Detect which cell encompasses the target text, then output its [x, y] center coordinate. 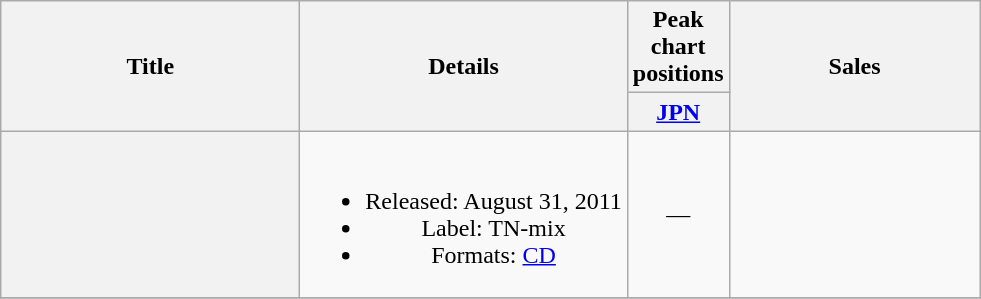
JPN [678, 112]
Title [150, 66]
Sales [854, 66]
Details [464, 66]
Released: August 31, 2011Label: TN-mixFormats: CD [464, 214]
Peak chart positions [678, 47]
— [678, 214]
